Locate the cell with the specified text and output its (x, y) center coordinate. 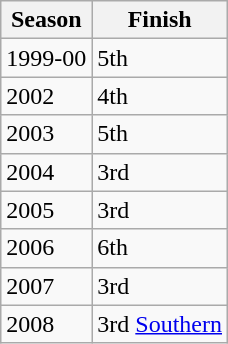
2002 (46, 96)
2008 (46, 324)
Season (46, 20)
3rd Southern (160, 324)
6th (160, 248)
2007 (46, 286)
2004 (46, 172)
2006 (46, 248)
2005 (46, 210)
Finish (160, 20)
4th (160, 96)
1999-00 (46, 58)
2003 (46, 134)
